Locate the cell with the specified text and output its (x, y) center coordinate. 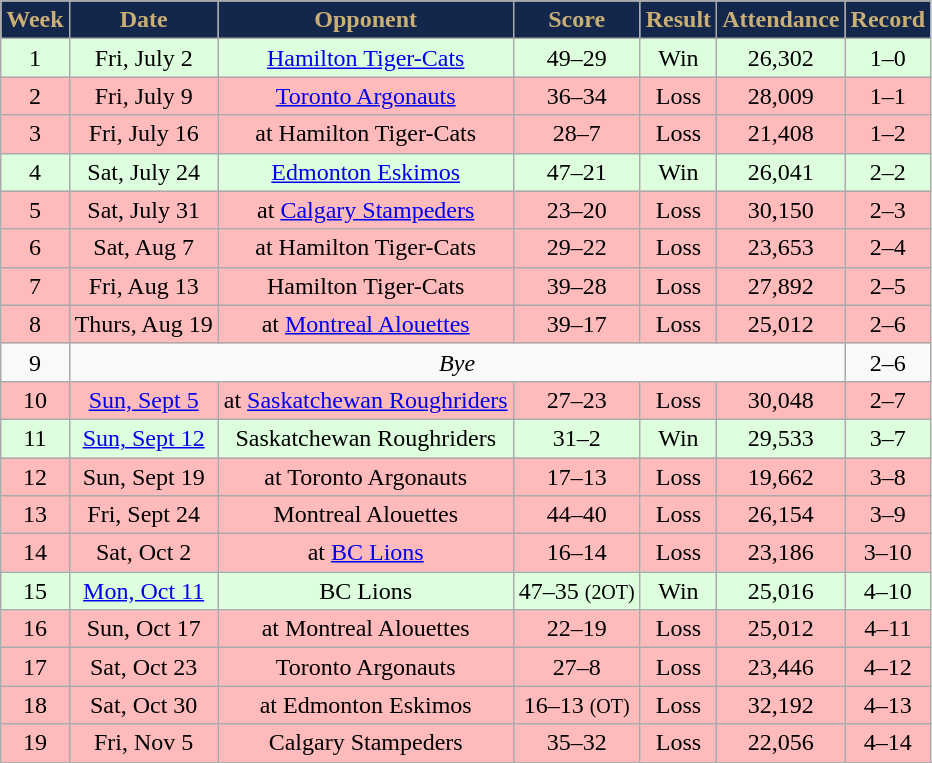
Montreal Alouettes (366, 515)
6 (35, 248)
Opponent (366, 20)
Sat, Oct 2 (144, 553)
at Saskatchewan Roughriders (366, 400)
Sat, July 24 (144, 172)
Edmonton Eskimos (366, 172)
3–10 (888, 553)
2–4 (888, 248)
Fri, Aug 13 (144, 286)
32,192 (781, 705)
Week (35, 20)
35–32 (576, 743)
Fri, July 16 (144, 134)
1–0 (888, 58)
22,056 (781, 743)
3 (35, 134)
27–8 (576, 667)
Calgary Stampeders (366, 743)
26,041 (781, 172)
26,302 (781, 58)
30,048 (781, 400)
Bye (457, 362)
16–14 (576, 553)
4 (35, 172)
47–21 (576, 172)
17 (35, 667)
18 (35, 705)
29–22 (576, 248)
Sun, Oct 17 (144, 629)
21,408 (781, 134)
Thurs, Aug 19 (144, 324)
9 (35, 362)
12 (35, 477)
4–12 (888, 667)
23–20 (576, 210)
44–40 (576, 515)
at Toronto Argonauts (366, 477)
Score (576, 20)
1–2 (888, 134)
8 (35, 324)
14 (35, 553)
Fri, Nov 5 (144, 743)
Attendance (781, 20)
22–19 (576, 629)
Saskatchewan Roughriders (366, 438)
at BC Lions (366, 553)
3–8 (888, 477)
Date (144, 20)
2–5 (888, 286)
30,150 (781, 210)
25,016 (781, 591)
4–14 (888, 743)
27,892 (781, 286)
1–1 (888, 96)
at Edmonton Eskimos (366, 705)
39–28 (576, 286)
Sat, Oct 23 (144, 667)
27–23 (576, 400)
3–7 (888, 438)
Sat, Aug 7 (144, 248)
Sun, Sept 5 (144, 400)
36–34 (576, 96)
3–9 (888, 515)
47–35 (2OT) (576, 591)
Sun, Sept 12 (144, 438)
Fri, July 9 (144, 96)
4–11 (888, 629)
13 (35, 515)
23,186 (781, 553)
11 (35, 438)
28–7 (576, 134)
23,446 (781, 667)
29,533 (781, 438)
26,154 (781, 515)
Mon, Oct 11 (144, 591)
2–2 (888, 172)
19 (35, 743)
28,009 (781, 96)
15 (35, 591)
Sun, Sept 19 (144, 477)
2–7 (888, 400)
BC Lions (366, 591)
4–10 (888, 591)
31–2 (576, 438)
4–13 (888, 705)
10 (35, 400)
16 (35, 629)
39–17 (576, 324)
Fri, Sept 24 (144, 515)
2–3 (888, 210)
23,653 (781, 248)
2 (35, 96)
Sat, Oct 30 (144, 705)
Record (888, 20)
Sat, July 31 (144, 210)
Fri, July 2 (144, 58)
5 (35, 210)
at Calgary Stampeders (366, 210)
1 (35, 58)
Result (678, 20)
49–29 (576, 58)
7 (35, 286)
17–13 (576, 477)
16–13 (OT) (576, 705)
19,662 (781, 477)
